For the text-containing cell, return its midpoint in [x, y] coordinate format. 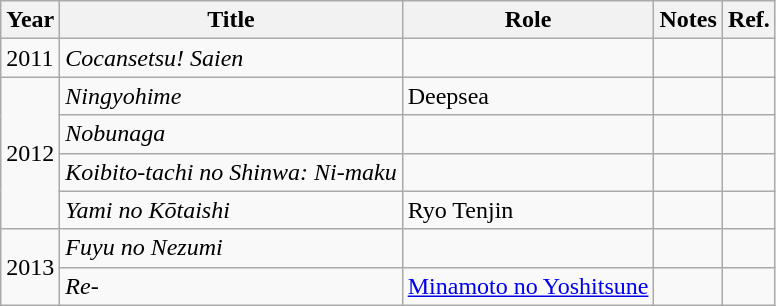
Notes [688, 20]
Year [30, 20]
Role [528, 20]
Title [231, 20]
2013 [30, 267]
Koibito-tachi no Shinwa: Ni-maku [231, 172]
2012 [30, 153]
Re- [231, 286]
2011 [30, 58]
Yami no Kōtaishi [231, 210]
Ningyohime [231, 96]
Nobunaga [231, 134]
Minamoto no Yoshitsune [528, 286]
Cocansetsu! Saien [231, 58]
Deepsea [528, 96]
Fuyu no Nezumi [231, 248]
Ref. [748, 20]
Ryo Tenjin [528, 210]
